Provide the [X, Y] coordinate of the cell's center where the given text is located.  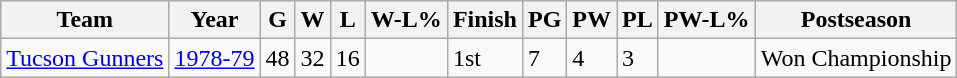
16 [348, 58]
Postseason [856, 20]
Finish [484, 20]
3 [638, 58]
7 [544, 58]
Team [85, 20]
PW-L% [706, 20]
W-L% [406, 20]
L [348, 20]
G [278, 20]
48 [278, 58]
W [312, 20]
1st [484, 58]
4 [592, 58]
Year [214, 20]
1978-79 [214, 58]
PG [544, 20]
Won Championship [856, 58]
PW [592, 20]
Tucson Gunners [85, 58]
32 [312, 58]
PL [638, 20]
